Return [x, y] of the center of cell containing provided text 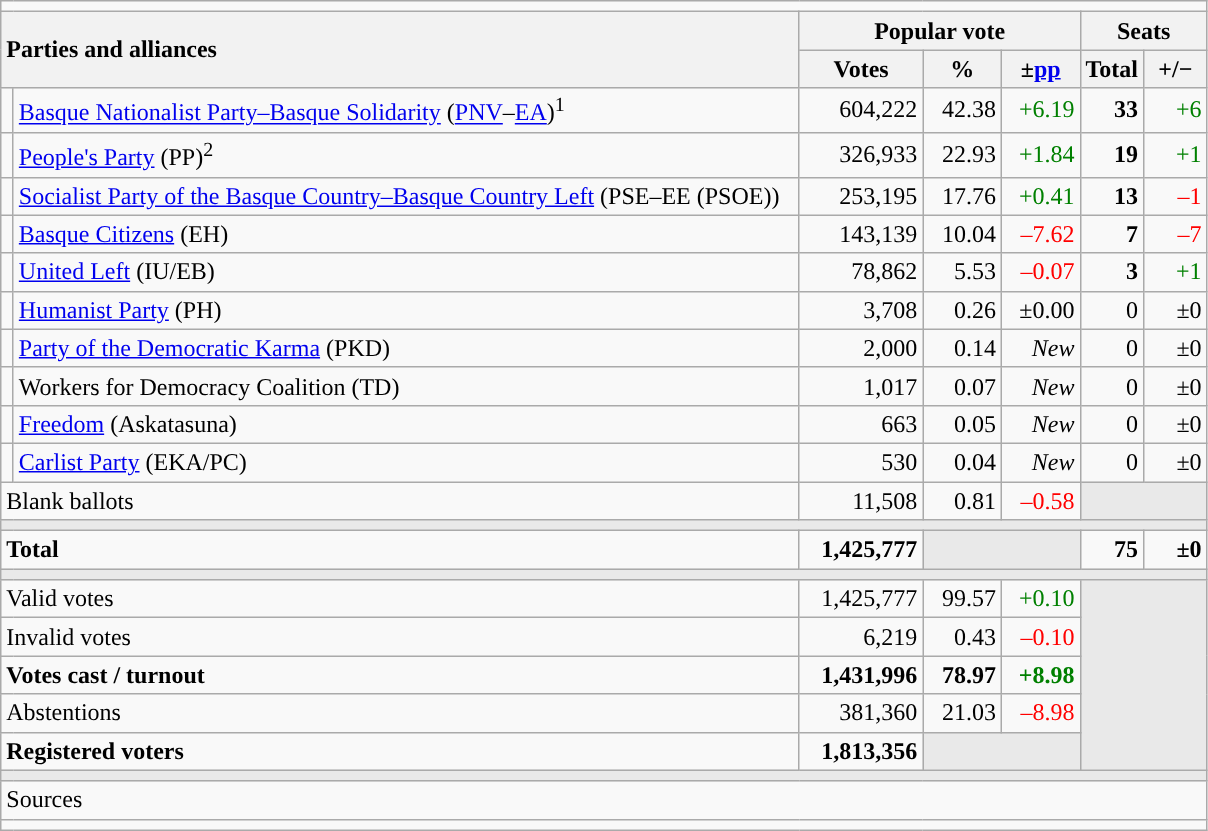
11,508 [861, 501]
Votes [861, 69]
Invalid votes [400, 637]
1,431,996 [861, 675]
17.76 [962, 196]
Registered voters [400, 751]
Socialist Party of the Basque Country–Basque Country Left (PSE–EE (PSOE)) [406, 196]
75 [1112, 550]
+8.98 [1040, 675]
253,195 [861, 196]
42.38 [962, 110]
6,219 [861, 637]
+0.10 [1040, 599]
–1 [1176, 196]
% [962, 69]
0.04 [962, 462]
326,933 [861, 154]
13 [1112, 196]
0.07 [962, 386]
–7 [1176, 234]
0.14 [962, 348]
+6 [1176, 110]
381,360 [861, 713]
Seats [1144, 31]
+/− [1176, 69]
–0.07 [1040, 272]
Abstentions [400, 713]
33 [1112, 110]
+0.41 [1040, 196]
±pp [1040, 69]
22.93 [962, 154]
Parties and alliances [400, 50]
78.97 [962, 675]
Workers for Democracy Coalition (TD) [406, 386]
530 [861, 462]
±0.00 [1040, 310]
3,708 [861, 310]
People's Party (PP)2 [406, 154]
1,017 [861, 386]
7 [1112, 234]
1,813,356 [861, 751]
10.04 [962, 234]
Popular vote [940, 31]
Party of the Democratic Karma (PKD) [406, 348]
Votes cast / turnout [400, 675]
–8.98 [1040, 713]
143,139 [861, 234]
Carlist Party (EKA/PC) [406, 462]
–7.62 [1040, 234]
3 [1112, 272]
0.43 [962, 637]
Blank ballots [400, 501]
Valid votes [400, 599]
663 [861, 424]
United Left (IU/EB) [406, 272]
19 [1112, 154]
Humanist Party (PH) [406, 310]
Basque Nationalist Party–Basque Solidarity (PNV–EA)1 [406, 110]
78,862 [861, 272]
21.03 [962, 713]
–0.10 [1040, 637]
604,222 [861, 110]
+6.19 [1040, 110]
0.26 [962, 310]
Basque Citizens (EH) [406, 234]
0.81 [962, 501]
Sources [604, 800]
5.53 [962, 272]
–0.58 [1040, 501]
99.57 [962, 599]
Freedom (Askatasuna) [406, 424]
0.05 [962, 424]
+1.84 [1040, 154]
2,000 [861, 348]
